Search for the cell housing the specified text and yield its (x, y) center coordinate. 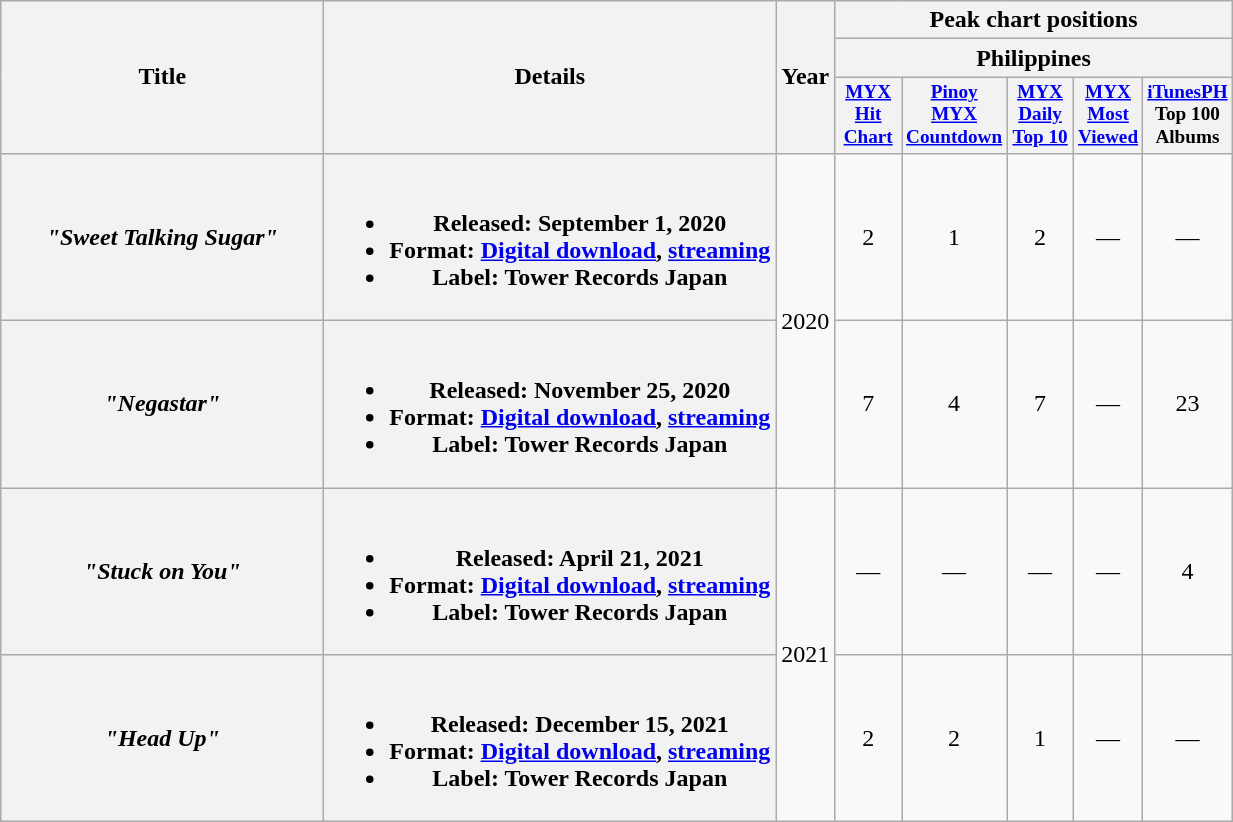
Released: November 25, 2020Format: Digital download, streamingLabel: Tower Records Japan (550, 404)
Pinoy MYX Countdown (954, 116)
Released: September 1, 2020Format: Digital download, streamingLabel: Tower Records Japan (550, 238)
23 (1188, 404)
iTunesPH Top 100 Albums (1188, 116)
"Stuck on You" (162, 572)
2020 (806, 321)
Peak chart positions (1034, 20)
Title (162, 78)
"Head Up" (162, 738)
Year (806, 78)
Released: December 15, 2021Format: Digital download, streamingLabel: Tower Records Japan (550, 738)
"Negastar" (162, 404)
Released: April 21, 2021Format: Digital download, streamingLabel: Tower Records Japan (550, 572)
"Sweet Talking Sugar" (162, 238)
Philippines (1034, 58)
Details (550, 78)
MYX Hit Chart (868, 116)
MYX Daily Top 10 (1040, 116)
2021 (806, 655)
MYX Most Viewed (1108, 116)
